Scan for the cell matching the given text and deliver its (x, y) coordinate at center. 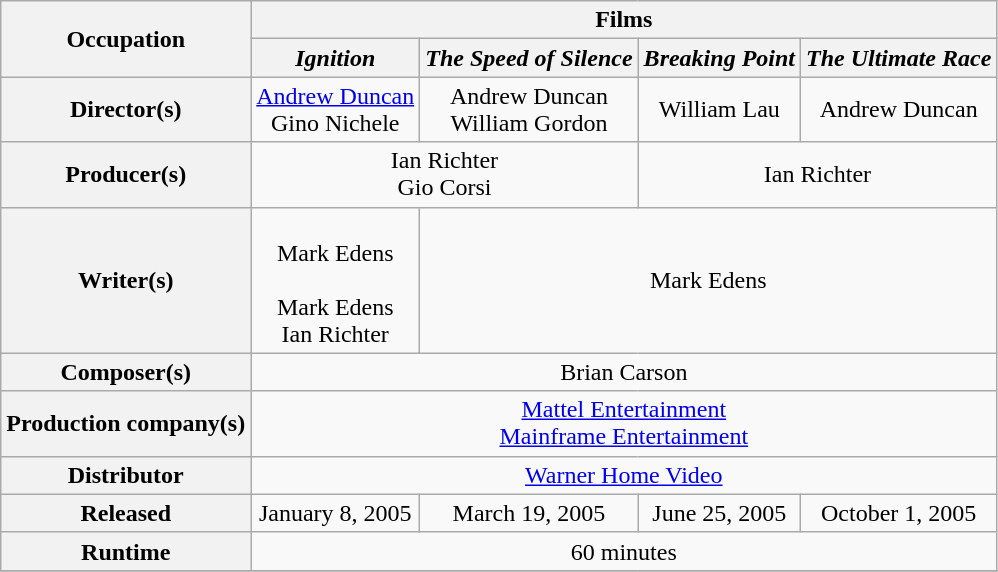
Director(s) (126, 110)
Runtime (126, 551)
Producer(s) (126, 174)
Andrew DuncanGino Nichele (336, 110)
The Ultimate Race (899, 58)
June 25, 2005 (719, 513)
Andrew DuncanWilliam Gordon (529, 110)
Ian Richter (818, 174)
The Speed of Silence (529, 58)
Ignition (336, 58)
Warner Home Video (624, 475)
Distributor (126, 475)
October 1, 2005 (899, 513)
Brian Carson (624, 372)
Films (624, 20)
Mark Edens (708, 280)
January 8, 2005 (336, 513)
Andrew Duncan (899, 110)
Occupation (126, 39)
Released (126, 513)
60 minutes (624, 551)
Ian RichterGio Corsi (444, 174)
Writer(s) (126, 280)
Mark EdensMark EdensIan Richter (336, 280)
March 19, 2005 (529, 513)
Composer(s) (126, 372)
Mattel EntertainmentMainframe Entertainment (624, 424)
Breaking Point (719, 58)
William Lau (719, 110)
Production company(s) (126, 424)
